Locate the cell with the specified text and output its (X, Y) center coordinate. 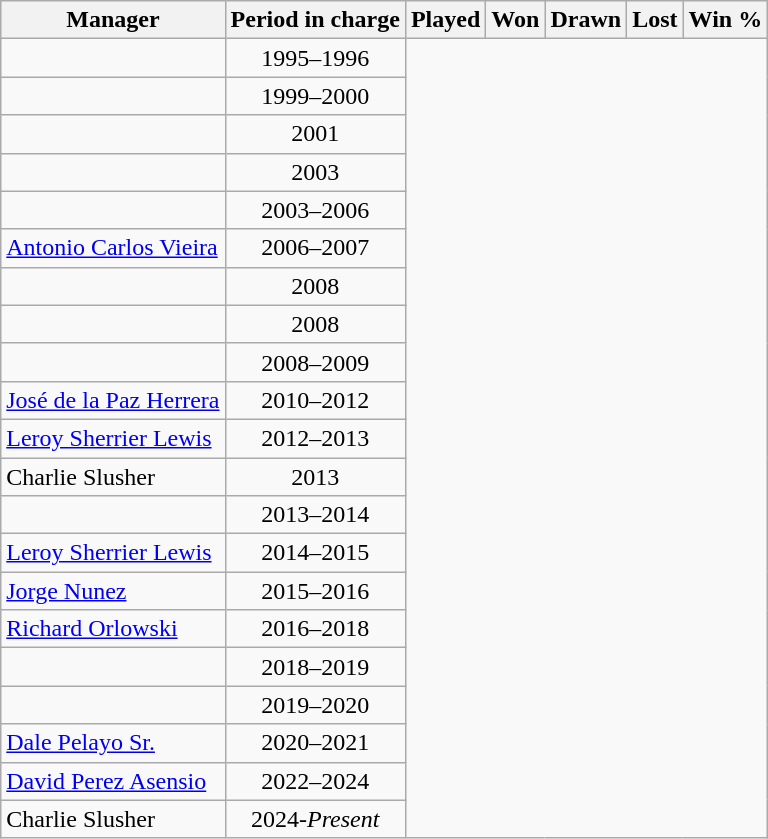
2015–2016 (315, 591)
1999–2000 (315, 96)
2016–2018 (315, 629)
2012–2013 (315, 438)
José de la Paz Herrera (113, 400)
Dale Pelayo Sr. (113, 743)
2020–2021 (315, 743)
2013 (315, 477)
Played (445, 20)
Lost (655, 20)
Win % (726, 20)
2019–2020 (315, 705)
2008–2009 (315, 362)
2003–2006 (315, 210)
Antonio Carlos Vieira (113, 248)
2013–2014 (315, 515)
Period in charge (315, 20)
Won (516, 20)
2001 (315, 134)
1995–1996 (315, 58)
David Perez Asensio (113, 781)
Drawn (586, 20)
2024-Present (315, 819)
2003 (315, 172)
Jorge Nunez (113, 591)
Manager (113, 20)
2022–2024 (315, 781)
Richard Orlowski (113, 629)
2006–2007 (315, 248)
2014–2015 (315, 553)
2018–2019 (315, 667)
2010–2012 (315, 400)
